Identify which cell holds the provided text, then report its (x, y) central coordinate. 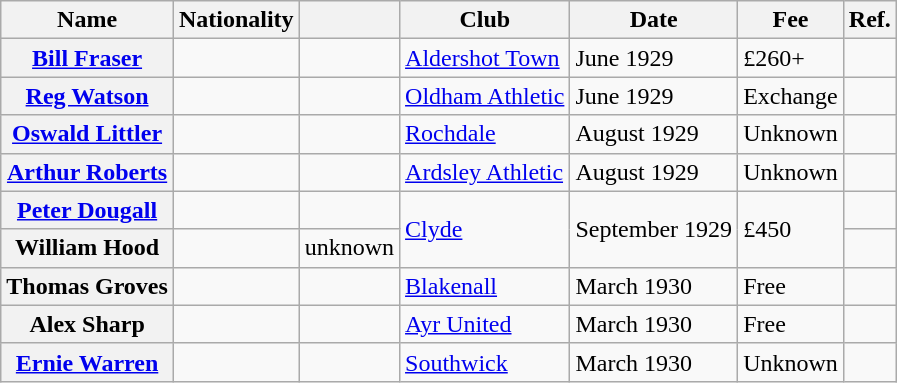
Arthur Roberts (88, 172)
Ernie Warren (88, 362)
Peter Dougall (88, 210)
Oswald Littler (88, 134)
£260+ (791, 58)
Nationality (236, 20)
Exchange (791, 96)
Date (654, 20)
September 1929 (654, 229)
Bill Fraser (88, 58)
Ardsley Athletic (485, 172)
unknown (349, 248)
Name (88, 20)
Rochdale (485, 134)
Oldham Athletic (485, 96)
Fee (791, 20)
Blakenall (485, 286)
Aldershot Town (485, 58)
Southwick (485, 362)
Club (485, 20)
Clyde (485, 229)
Ayr United (485, 324)
£450 (791, 229)
Reg Watson (88, 96)
Ref. (870, 20)
Thomas Groves (88, 286)
William Hood (88, 248)
Alex Sharp (88, 324)
